Capture the cell that displays the provided text and extract its (x, y) central coordinate. 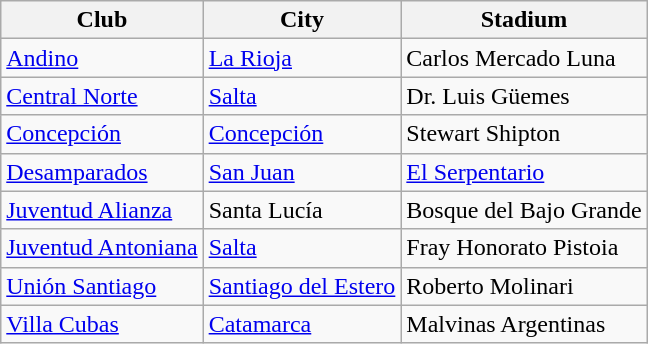
Andino (102, 58)
Juventud Alianza (102, 210)
Central Norte (102, 96)
Club (102, 20)
Unión Santiago (102, 286)
Juventud Antoniana (102, 248)
Desamparados (102, 172)
Santa Lucía (302, 210)
Malvinas Argentinas (524, 324)
La Rioja (302, 58)
Stewart Shipton (524, 134)
Villa Cubas (102, 324)
Roberto Molinari (524, 286)
Dr. Luis Güemes (524, 96)
Bosque del Bajo Grande (524, 210)
Stadium (524, 20)
Catamarca (302, 324)
Fray Honorato Pistoia (524, 248)
El Serpentario (524, 172)
Santiago del Estero (302, 286)
San Juan (302, 172)
Carlos Mercado Luna (524, 58)
City (302, 20)
